From the cell containing the given text, extract its center point as [x, y] coordinate. 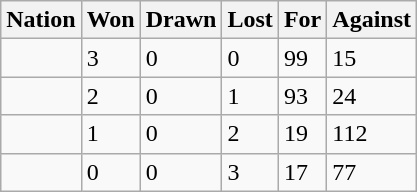
Won [110, 20]
Lost [250, 20]
17 [302, 172]
19 [302, 134]
Nation [41, 20]
For [302, 20]
93 [302, 96]
24 [372, 96]
99 [302, 58]
Drawn [181, 20]
15 [372, 58]
112 [372, 134]
Against [372, 20]
77 [372, 172]
